Capture the cell that displays the provided text and extract its (x, y) central coordinate. 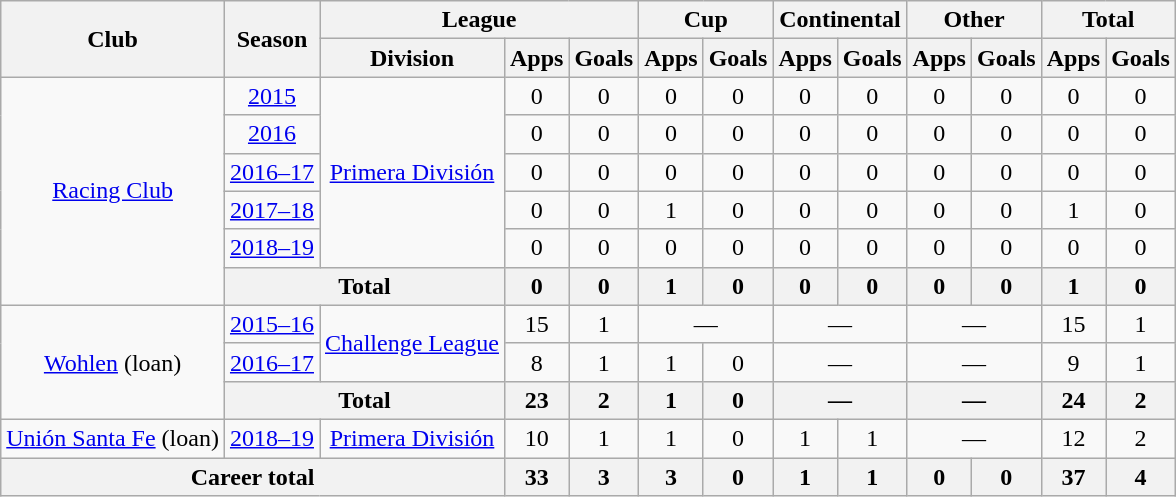
Other (974, 20)
33 (536, 477)
Season (272, 39)
Club (113, 39)
10 (536, 438)
Racing Club (113, 191)
2015–16 (272, 324)
Career total (253, 477)
League (480, 20)
4 (1141, 477)
Unión Santa Fe (loan) (113, 438)
Division (412, 58)
Challenge League (412, 343)
24 (1073, 400)
9 (1073, 362)
2017–18 (272, 210)
Wohlen (loan) (113, 362)
12 (1073, 438)
2015 (272, 96)
23 (536, 400)
8 (536, 362)
2016 (272, 134)
37 (1073, 477)
Continental (840, 20)
Cup (706, 20)
